Return [X, Y] of the center of cell containing provided text 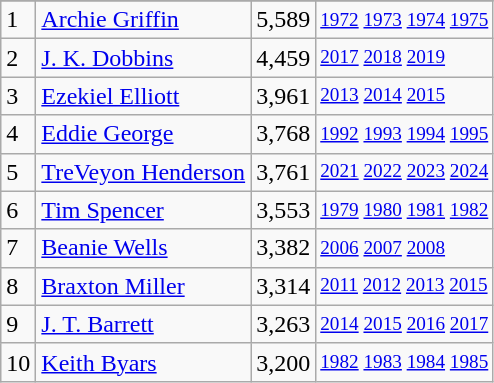
2014 2015 2016 2017 [404, 324]
3,263 [284, 324]
3,200 [284, 362]
1992 1993 1994 1995 [404, 134]
2011 2012 2013 2015 [404, 286]
2 [18, 58]
Archie Griffin [144, 20]
3,961 [284, 96]
Keith Byars [144, 362]
Beanie Wells [144, 248]
J. K. Dobbins [144, 58]
6 [18, 210]
3,553 [284, 210]
3 [18, 96]
3,314 [284, 286]
J. T. Barrett [144, 324]
1982 1983 1984 1985 [404, 362]
1 [18, 20]
3,382 [284, 248]
7 [18, 248]
2017 2018 2019 [404, 58]
TreVeyon Henderson [144, 172]
8 [18, 286]
3,761 [284, 172]
2013 2014 2015 [404, 96]
Tim Spencer [144, 210]
5 [18, 172]
1972 1973 1974 1975 [404, 20]
4 [18, 134]
3,768 [284, 134]
Eddie George [144, 134]
4,459 [284, 58]
Braxton Miller [144, 286]
5,589 [284, 20]
1979 1980 1981 1982 [404, 210]
9 [18, 324]
2021 2022 2023 2024 [404, 172]
Ezekiel Elliott [144, 96]
2006 2007 2008 [404, 248]
10 [18, 362]
